Locate the cell with the specified text and output its [x, y] center coordinate. 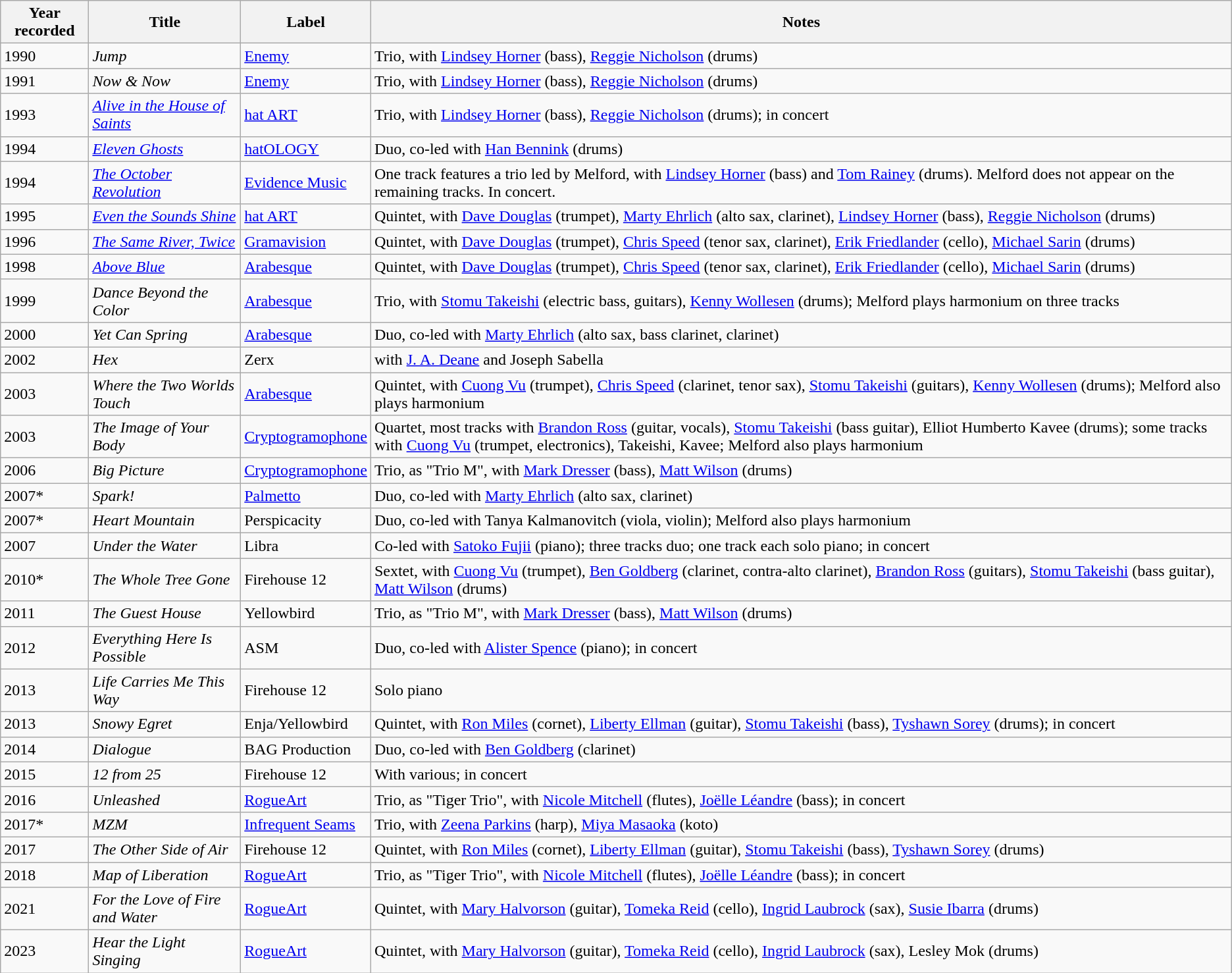
Eleven Ghosts [165, 149]
Duo, co-led with Marty Ehrlich (alto sax, bass clarinet, clarinet) [801, 334]
Quintet, with Cuong Vu (trumpet), Chris Speed (clarinet, tenor sax), Stomu Takeishi (guitars), Kenny Wollesen (drums); Melford also plays harmonium [801, 394]
Quintet, with Dave Douglas (trumpet), Marty Ehrlich (alto sax, clarinet), Lindsey Horner (bass), Reggie Nicholson (drums) [801, 217]
Where the Two Worlds Touch [165, 394]
Dance Beyond the Color [165, 300]
2015 [45, 774]
Perspicacity [306, 521]
2017* [45, 824]
Trio, with Zeena Parkins (harp), Miya Masaoka (koto) [801, 824]
ASM [306, 648]
Life Carries Me This Way [165, 690]
2010* [45, 579]
2016 [45, 799]
Notes [801, 22]
2021 [45, 908]
Spark! [165, 496]
The Other Side of Air [165, 849]
Heart Mountain [165, 521]
Evidence Music [306, 183]
The Whole Tree Gone [165, 579]
Map of Liberation [165, 875]
For the Love of Fire and Water [165, 908]
Unleashed [165, 799]
Trio, with Stomu Takeishi (electric bass, guitars), Kenny Wollesen (drums); Melford plays harmonium on three tracks [801, 300]
Trio, with Lindsey Horner (bass), Reggie Nicholson (drums); in concert [801, 115]
Alive in the House of Saints [165, 115]
Gramavision [306, 242]
Quintet, with Mary Halvorson (guitar), Tomeka Reid (cello), Ingrid Laubrock (sax), Susie Ibarra (drums) [801, 908]
1991 [45, 81]
Year recorded [45, 22]
Palmetto [306, 496]
With various; in concert [801, 774]
Title [165, 22]
Zerx [306, 359]
2002 [45, 359]
Hear the Light Singing [165, 952]
Even the Sounds Shine [165, 217]
2007 [45, 546]
2017 [45, 849]
12 from 25 [165, 774]
Quintet, with Ron Miles (cornet), Liberty Ellman (guitar), Stomu Takeishi (bass), Tyshawn Sorey (drums); in concert [801, 724]
2018 [45, 875]
1996 [45, 242]
Now & Now [165, 81]
Dialogue [165, 749]
2000 [45, 334]
Above Blue [165, 267]
Libra [306, 546]
Solo piano [801, 690]
Co-led with Satoko Fujii (piano); three tracks duo; one track each solo piano; in concert [801, 546]
2023 [45, 952]
The Same River, Twice [165, 242]
Duo, co-led with Alister Spence (piano); in concert [801, 648]
Quintet, with Ron Miles (cornet), Liberty Ellman (guitar), Stomu Takeishi (bass), Tyshawn Sorey (drums) [801, 849]
Quintet, with Mary Halvorson (guitar), Tomeka Reid (cello), Ingrid Laubrock (sax), Lesley Mok (drums) [801, 952]
1993 [45, 115]
Big Picture [165, 471]
Duo, co-led with Ben Goldberg (clarinet) [801, 749]
with J. A. Deane and Joseph Sabella [801, 359]
The Guest House [165, 614]
The October Revolution [165, 183]
Hex [165, 359]
Duo, co-led with Han Bennink (drums) [801, 149]
Yellowbird [306, 614]
hatOLOGY [306, 149]
The Image of Your Body [165, 437]
Under the Water [165, 546]
1990 [45, 56]
Jump [165, 56]
Infrequent Seams [306, 824]
Duo, co-led with Marty Ehrlich (alto sax, clarinet) [801, 496]
2012 [45, 648]
2006 [45, 471]
2014 [45, 749]
1998 [45, 267]
Enja/Yellowbird [306, 724]
Duo, co-led with Tanya Kalmanovitch (viola, violin); Melford also plays harmonium [801, 521]
MZM [165, 824]
1995 [45, 217]
BAG Production [306, 749]
Snowy Egret [165, 724]
Everything Here Is Possible [165, 648]
2011 [45, 614]
Label [306, 22]
Yet Can Spring [165, 334]
1999 [45, 300]
